Provide the [X, Y] coordinate of the cell's center where the given text is located.  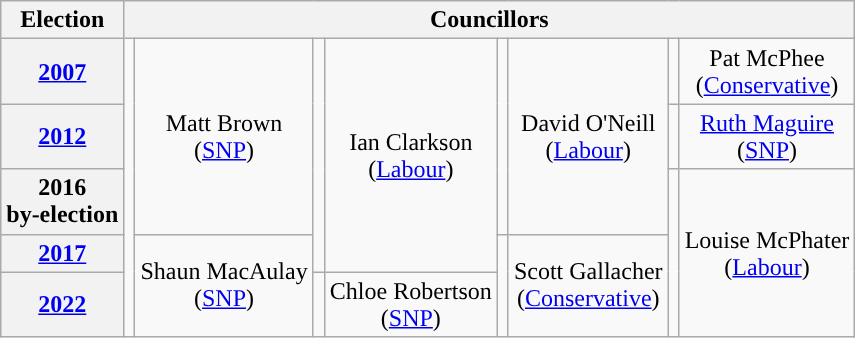
Councillors [490, 20]
Ruth Maguire(SNP) [767, 136]
Scott Gallacher(Conservative) [588, 286]
Chloe Robertson(SNP) [410, 304]
2007 [62, 72]
Pat McPhee(Conservative) [767, 72]
David O'Neill(Labour) [588, 136]
Election [62, 20]
Matt Brown(SNP) [224, 136]
2017 [62, 253]
Ian Clarkson(Labour) [410, 156]
2022 [62, 304]
Shaun MacAulay(SNP) [224, 286]
Louise McPhater(Labour) [767, 253]
2012 [62, 136]
2016by-election [62, 202]
